Search for the cell housing the specified text and yield its [X, Y] center coordinate. 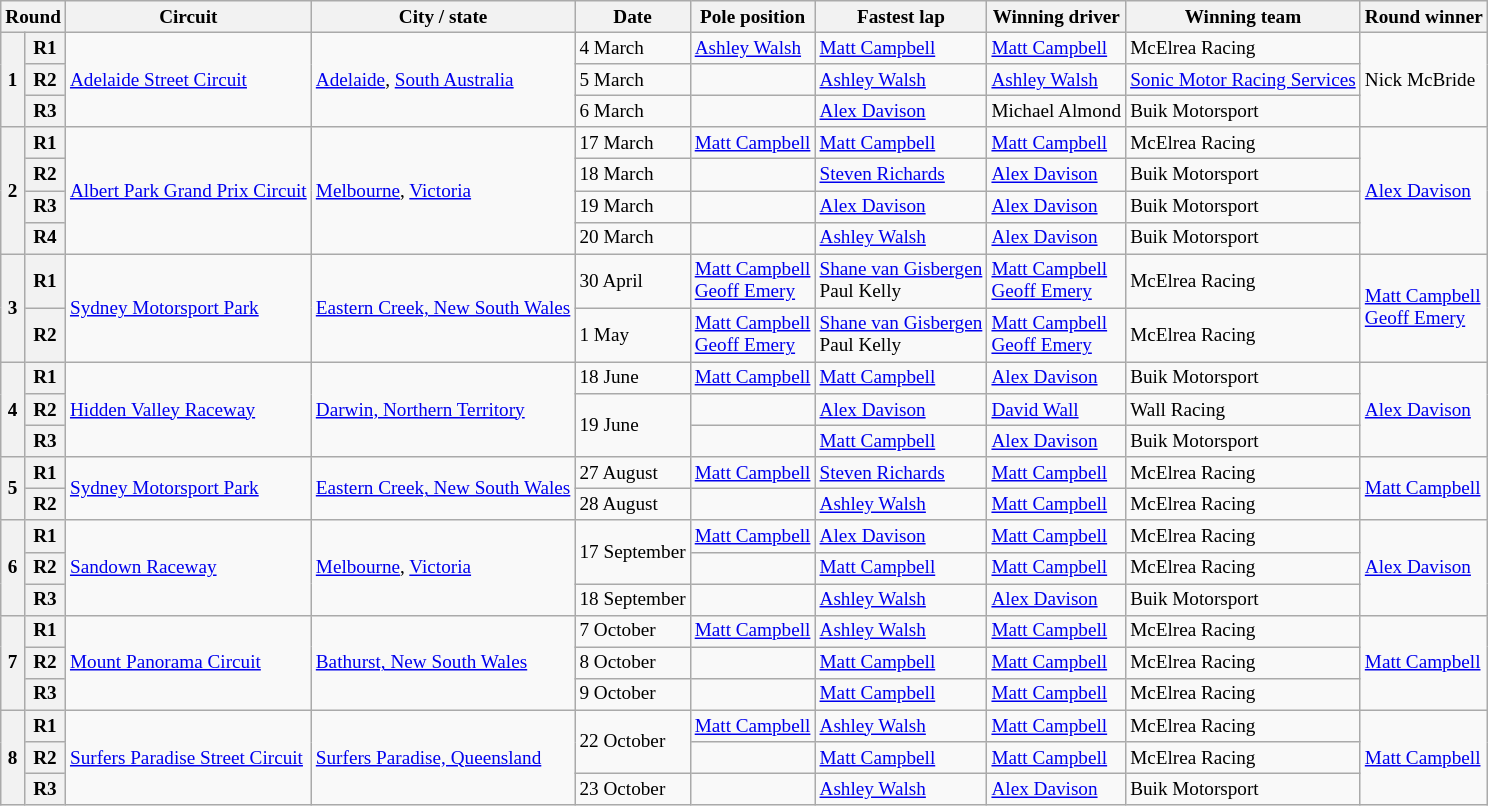
4 March [632, 48]
Michael Almond [1056, 111]
27 August [632, 473]
5 March [632, 80]
1 May [632, 335]
8 [13, 758]
5 [13, 488]
Circuit [188, 17]
Surfers Paradise Street Circuit [188, 758]
Mount Panorama Circuit [188, 662]
Bathurst, New South Wales [443, 662]
Adelaide Street Circuit [188, 80]
6 [13, 568]
1 [13, 80]
19 March [632, 206]
Adelaide, South Australia [443, 80]
18 June [632, 378]
David Wall [1056, 410]
City / state [443, 17]
Albert Park Grand Prix Circuit [188, 190]
7 October [632, 631]
23 October [632, 789]
Date [632, 17]
22 October [632, 742]
Hidden Valley Raceway [188, 410]
Winning driver [1056, 17]
Wall Racing [1244, 410]
Pole position [752, 17]
Sonic Motor Racing Services [1244, 80]
Winning team [1244, 17]
7 [13, 662]
9 October [632, 694]
R4 [44, 238]
18 September [632, 599]
19 June [632, 426]
17 March [632, 143]
3 [13, 308]
18 March [632, 175]
30 April [632, 281]
8 October [632, 663]
6 March [632, 111]
Fastest lap [901, 17]
28 August [632, 505]
Round winner [1424, 17]
4 [13, 410]
20 March [632, 238]
Nick McBride [1424, 80]
17 September [632, 552]
Surfers Paradise, Queensland [443, 758]
Darwin, Northern Territory [443, 410]
Sandown Raceway [188, 568]
2 [13, 190]
Round [34, 17]
